Output the (X, Y) coordinate of the center of the cell containing the given text.  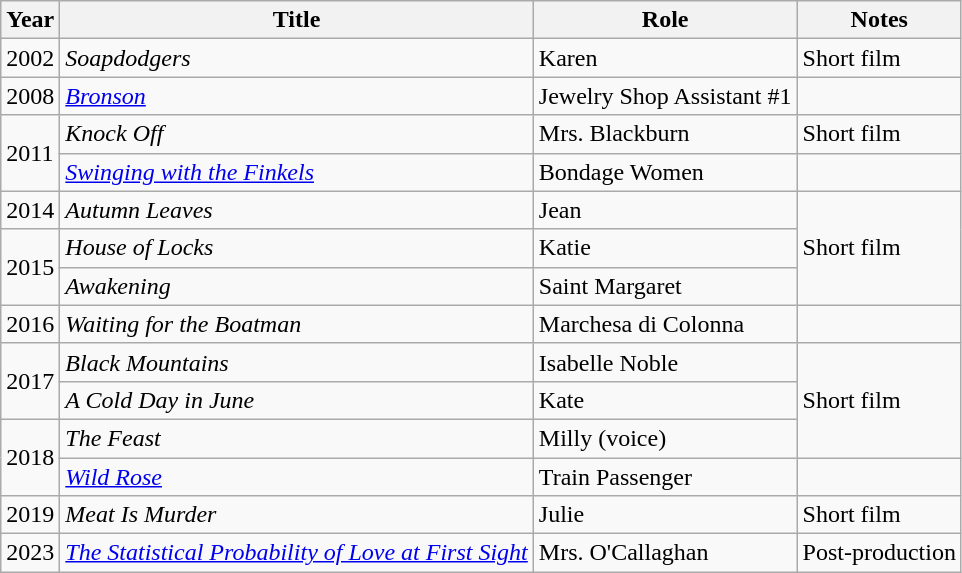
Isabelle Noble (665, 362)
2018 (30, 457)
2011 (30, 153)
Meat Is Murder (297, 515)
Autumn Leaves (297, 210)
Awakening (297, 286)
Title (297, 20)
Julie (665, 515)
2014 (30, 210)
Bronson (297, 96)
Milly (voice) (665, 438)
Wild Rose (297, 477)
2002 (30, 58)
Notes (879, 20)
A Cold Day in June (297, 400)
Karen (665, 58)
House of Locks (297, 248)
2019 (30, 515)
Katie (665, 248)
Swinging with the Finkels (297, 172)
Black Mountains (297, 362)
The Statistical Probability of Love at First Sight (297, 553)
Mrs. Blackburn (665, 134)
Post-production (879, 553)
Year (30, 20)
Kate (665, 400)
Marchesa di Colonna (665, 324)
Jean (665, 210)
Saint Margaret (665, 286)
Jewelry Shop Assistant #1 (665, 96)
Soapdodgers (297, 58)
2017 (30, 381)
Train Passenger (665, 477)
2023 (30, 553)
2008 (30, 96)
The Feast (297, 438)
2015 (30, 267)
Waiting for the Boatman (297, 324)
Bondage Women (665, 172)
Role (665, 20)
Knock Off (297, 134)
Mrs. O'Callaghan (665, 553)
2016 (30, 324)
